Return (X, Y) of the center of cell containing provided text 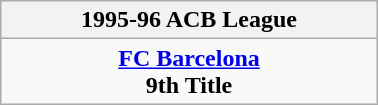
1995-96 ACB League (189, 20)
FC Barcelona9th Title (189, 72)
